Provide the [X, Y] coordinate of the cell's center where the given text is located.  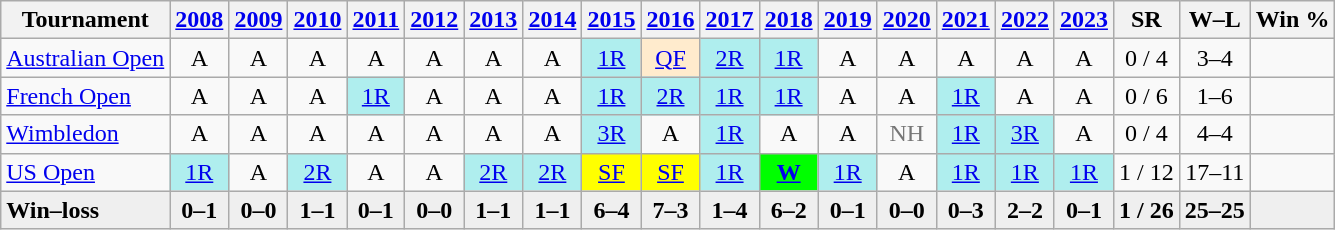
2011 [376, 20]
17–11 [1214, 172]
Tournament [86, 20]
6–2 [788, 210]
Wimbledon [86, 134]
QF [670, 58]
2012 [434, 20]
25–25 [1214, 210]
2017 [730, 20]
2021 [966, 20]
1 / 12 [1146, 172]
2010 [318, 20]
2008 [200, 20]
2018 [788, 20]
1–6 [1214, 96]
NH [906, 134]
1 / 26 [1146, 210]
2013 [494, 20]
2009 [258, 20]
US Open [86, 172]
0–3 [966, 210]
2015 [612, 20]
Win % [1292, 20]
2022 [1024, 20]
W–L [1214, 20]
6–4 [612, 210]
2019 [848, 20]
1–4 [730, 210]
7–3 [670, 210]
2014 [552, 20]
W [788, 172]
French Open [86, 96]
0 / 6 [1146, 96]
2023 [1084, 20]
2–2 [1024, 210]
3–4 [1214, 58]
2016 [670, 20]
4–4 [1214, 134]
Australian Open [86, 58]
SR [1146, 20]
Win–loss [86, 210]
2020 [906, 20]
